Return the (X, Y) coordinate for the center point of the cell that contains the specified text.  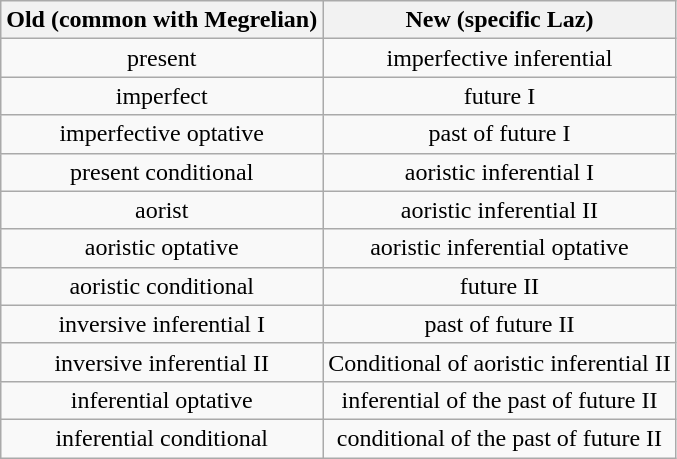
inversive inferential II (162, 362)
Conditional of aoristic inferential II (500, 362)
aoristic inferential optative (500, 248)
past of future II (500, 324)
New (specific Laz) (500, 20)
future II (500, 286)
present (162, 58)
aoristic inferential II (500, 210)
inferential optative (162, 400)
aoristic optative (162, 248)
conditional of the past of future II (500, 438)
imperfective optative (162, 134)
inversive inferential I (162, 324)
inferential conditional (162, 438)
aorist (162, 210)
aoristic inferential I (500, 172)
imperfect (162, 96)
Old (common with Megrelian) (162, 20)
past of future I (500, 134)
present conditional (162, 172)
future I (500, 96)
imperfective inferential (500, 58)
inferential of the past of future II (500, 400)
aoristic conditional (162, 286)
